Locate the cell with the specified text and output its (X, Y) center coordinate. 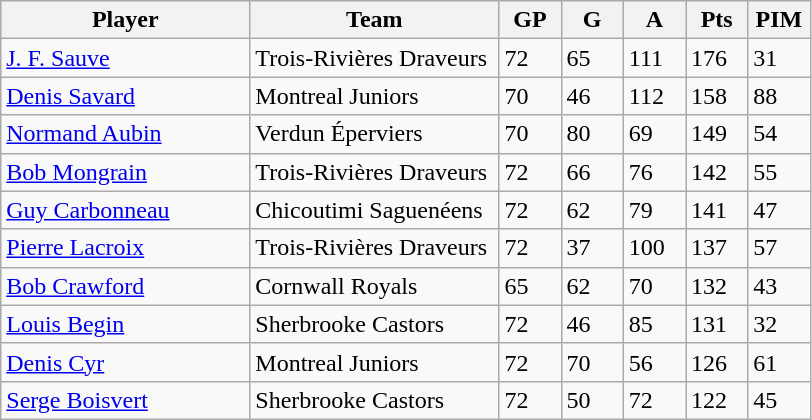
80 (592, 134)
GP (530, 20)
Denis Cyr (126, 362)
PIM (779, 20)
141 (717, 210)
176 (717, 58)
61 (779, 362)
Bob Mongrain (126, 172)
88 (779, 96)
79 (654, 210)
131 (717, 324)
Serge Boisvert (126, 400)
142 (717, 172)
69 (654, 134)
37 (592, 248)
85 (654, 324)
55 (779, 172)
111 (654, 58)
Chicoutimi Saguenéens (374, 210)
122 (717, 400)
Pts (717, 20)
Verdun Éperviers (374, 134)
76 (654, 172)
112 (654, 96)
149 (717, 134)
Team (374, 20)
Cornwall Royals (374, 286)
Normand Aubin (126, 134)
137 (717, 248)
Bob Crawford (126, 286)
50 (592, 400)
Guy Carbonneau (126, 210)
47 (779, 210)
54 (779, 134)
Player (126, 20)
132 (717, 286)
45 (779, 400)
Denis Savard (126, 96)
66 (592, 172)
Louis Begin (126, 324)
100 (654, 248)
G (592, 20)
A (654, 20)
31 (779, 58)
Pierre Lacroix (126, 248)
J. F. Sauve (126, 58)
56 (654, 362)
158 (717, 96)
126 (717, 362)
32 (779, 324)
43 (779, 286)
57 (779, 248)
